Scan for the cell matching the given text and deliver its (x, y) coordinate at center. 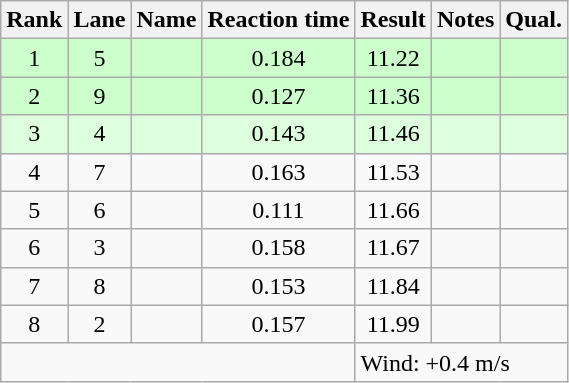
9 (100, 96)
Notes (465, 20)
0.111 (278, 210)
Rank (34, 20)
11.36 (393, 96)
11.99 (393, 324)
Lane (100, 20)
11.46 (393, 134)
0.158 (278, 248)
11.22 (393, 58)
1 (34, 58)
11.66 (393, 210)
0.127 (278, 96)
Qual. (534, 20)
Name (166, 20)
Result (393, 20)
Reaction time (278, 20)
0.163 (278, 172)
0.157 (278, 324)
0.184 (278, 58)
11.67 (393, 248)
11.53 (393, 172)
0.153 (278, 286)
11.84 (393, 286)
0.143 (278, 134)
Wind: +0.4 m/s (462, 362)
